Search for the cell housing the specified text and yield its (X, Y) center coordinate. 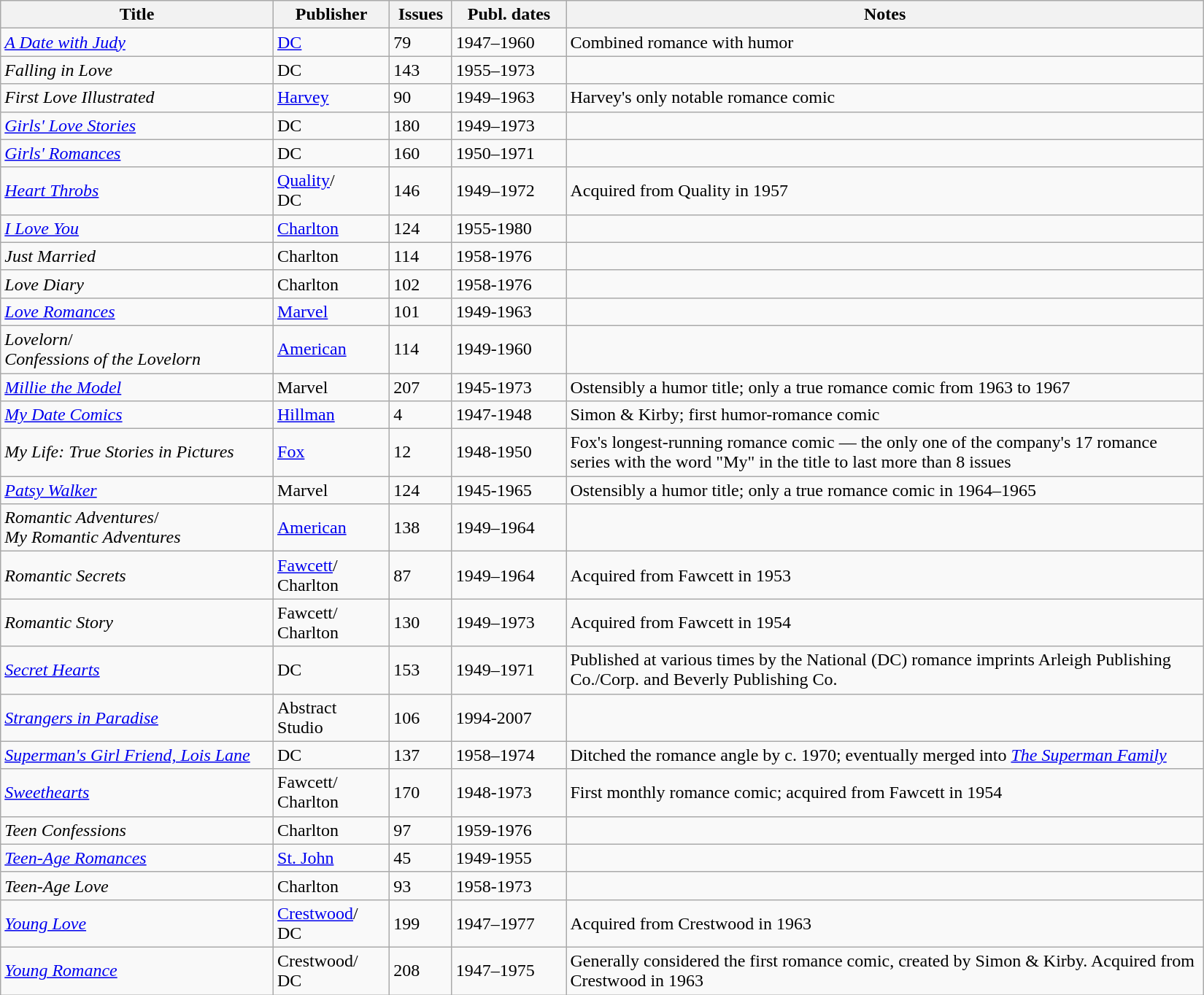
Teen-Age Love (137, 886)
Acquired from Fawcett in 1953 (884, 575)
87 (420, 575)
138 (420, 528)
Publisher (331, 15)
Girls' Romances (137, 153)
Harvey's only notable romance comic (884, 98)
12 (420, 452)
45 (420, 858)
1947–1975 (509, 970)
1955–1973 (509, 70)
1949–1971 (509, 670)
143 (420, 70)
Romantic Story (137, 623)
1947–1977 (509, 924)
1950–1971 (509, 153)
Heart Throbs (137, 191)
153 (420, 670)
Hillman (331, 415)
Secret Hearts (137, 670)
First monthly romance comic; acquired from Fawcett in 1954 (884, 792)
Acquired from Quality in 1957 (884, 191)
My Life: True Stories in Pictures (137, 452)
Lovelorn/Confessions of the Lovelorn (137, 349)
160 (420, 153)
First Love Illustrated (137, 98)
97 (420, 830)
Sweethearts (137, 792)
1947–1960 (509, 42)
Teen-Age Romances (137, 858)
Teen Confessions (137, 830)
Generally considered the first romance comic, created by Simon & Kirby. Acquired from Crestwood in 1963 (884, 970)
St. John (331, 858)
1958-1973 (509, 886)
Fox (331, 452)
Young Love (137, 924)
Ostensibly a humor title; only a true romance comic in 1964–1965 (884, 490)
1949-1955 (509, 858)
90 (420, 98)
Girls' Love Stories (137, 125)
93 (420, 886)
Love Diary (137, 284)
A Date with Judy (137, 42)
My Date Comics (137, 415)
1945-1965 (509, 490)
Millie the Model (137, 387)
Publ. dates (509, 15)
1959-1976 (509, 830)
Romantic Adventures/My Romantic Adventures (137, 528)
Acquired from Crestwood in 1963 (884, 924)
79 (420, 42)
Romantic Secrets (137, 575)
Simon & Kirby; first humor-romance comic (884, 415)
1958–1974 (509, 755)
1948-1950 (509, 452)
199 (420, 924)
Notes (884, 15)
1948-1973 (509, 792)
Abstract Studio (331, 718)
Issues (420, 15)
Combined romance with humor (884, 42)
Ditched the romance angle by c. 1970; eventually merged into The Superman Family (884, 755)
1947-1948 (509, 415)
1949–1963 (509, 98)
1955-1980 (509, 228)
102 (420, 284)
Published at various times by the National (DC) romance imprints Arleigh Publishing Co./Corp. and Beverly Publishing Co. (884, 670)
Strangers in Paradise (137, 718)
207 (420, 387)
130 (420, 623)
208 (420, 970)
Just Married (137, 256)
1945-1973 (509, 387)
Title (137, 15)
1949–1972 (509, 191)
101 (420, 311)
Superman's Girl Friend, Lois Lane (137, 755)
Fox's longest-running romance comic — the only one of the company's 17 romance series with the word "My" in the title to last more than 8 issues (884, 452)
137 (420, 755)
I Love You (137, 228)
170 (420, 792)
Falling in Love (137, 70)
Patsy Walker (137, 490)
Acquired from Fawcett in 1954 (884, 623)
Love Romances (137, 311)
106 (420, 718)
4 (420, 415)
Young Romance (137, 970)
1994-2007 (509, 718)
146 (420, 191)
180 (420, 125)
Harvey (331, 98)
Quality/DC (331, 191)
Ostensibly a humor title; only a true romance comic from 1963 to 1967 (884, 387)
1949-1963 (509, 311)
1949-1960 (509, 349)
